Search for the cell housing the specified text and yield its (x, y) center coordinate. 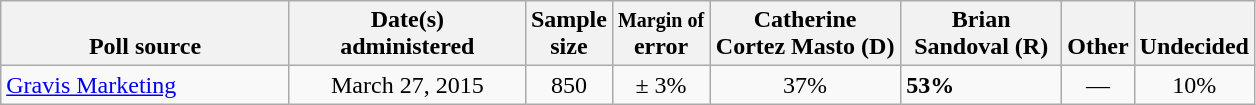
Poll source (146, 34)
Samplesize (568, 34)
— (1098, 85)
Other (1098, 34)
37% (806, 85)
BrianSandoval (R) (982, 34)
53% (982, 85)
Undecided (1194, 34)
10% (1194, 85)
± 3% (660, 85)
850 (568, 85)
CatherineCortez Masto (D) (806, 34)
Gravis Marketing (146, 85)
Date(s)administered (407, 34)
Margin oferror (660, 34)
March 27, 2015 (407, 85)
